Locate the cell with the specified text and output its (x, y) center coordinate. 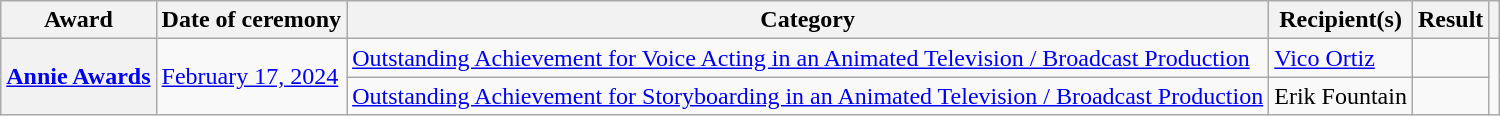
Award (78, 20)
Outstanding Achievement for Voice Acting in an Animated Television / Broadcast Production (808, 58)
Date of ceremony (252, 20)
Vico Ortiz (1341, 58)
Erik Fountain (1341, 96)
Outstanding Achievement for Storyboarding in an Animated Television / Broadcast Production (808, 96)
Annie Awards (78, 77)
Recipient(s) (1341, 20)
Category (808, 20)
February 17, 2024 (252, 77)
Result (1450, 20)
